Determine the (X, Y) coordinate at the center of the cell enclosing the given text.  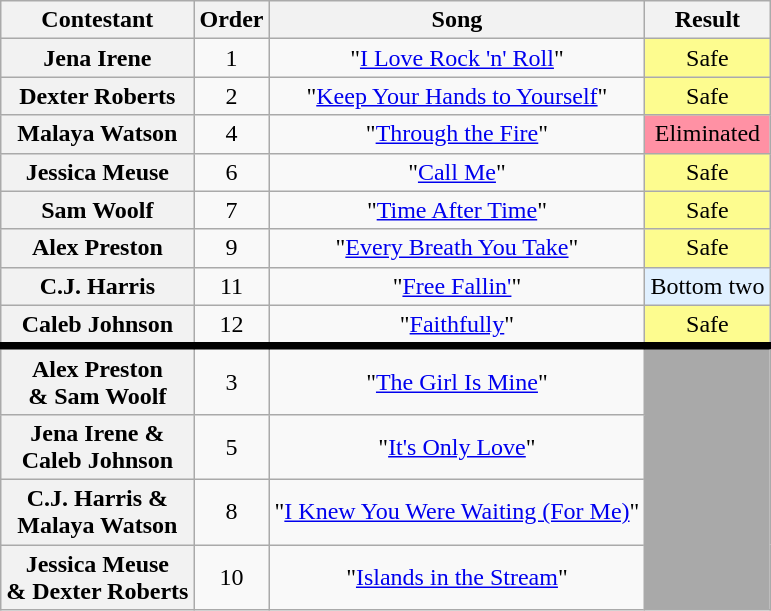
Malaya Watson (98, 134)
"The Girl Is Mine" (457, 380)
Jena Irene &Caleb Johnson (98, 446)
3 (232, 380)
"Every Breath You Take" (457, 248)
Jessica Meuse& Dexter Roberts (98, 576)
"I Love Rock 'n' Roll" (457, 58)
10 (232, 576)
Alex Preston& Sam Woolf (98, 380)
Jessica Meuse (98, 172)
Caleb Johnson (98, 326)
Song (457, 20)
C.J. Harris (98, 286)
Contestant (98, 20)
Dexter Roberts (98, 96)
Result (708, 20)
"Through the Fire" (457, 134)
5 (232, 446)
1 (232, 58)
Bottom two (708, 286)
"Call Me" (457, 172)
C.J. Harris &Malaya Watson (98, 512)
4 (232, 134)
"Free Fallin'" (457, 286)
11 (232, 286)
"Faithfully" (457, 326)
Jena Irene (98, 58)
Order (232, 20)
"It's Only Love" (457, 446)
Sam Woolf (98, 210)
2 (232, 96)
Eliminated (708, 134)
7 (232, 210)
"Islands in the Stream" (457, 576)
Alex Preston (98, 248)
12 (232, 326)
6 (232, 172)
"I Knew You Were Waiting (For Me)" (457, 512)
8 (232, 512)
"Time After Time" (457, 210)
"Keep Your Hands to Yourself" (457, 96)
9 (232, 248)
